Search for the cell housing the specified text and yield its (X, Y) center coordinate. 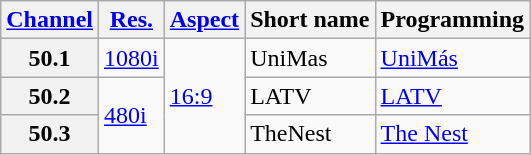
UniMás (452, 58)
50.2 (50, 96)
Aspect (204, 20)
Short name (310, 20)
Res. (132, 20)
50.1 (50, 58)
Programming (452, 20)
The Nest (452, 134)
Channel (50, 20)
TheNest (310, 134)
UniMas (310, 58)
50.3 (50, 134)
16:9 (204, 96)
480i (132, 115)
1080i (132, 58)
